From the cell containing the given text, extract its center point as (x, y) coordinate. 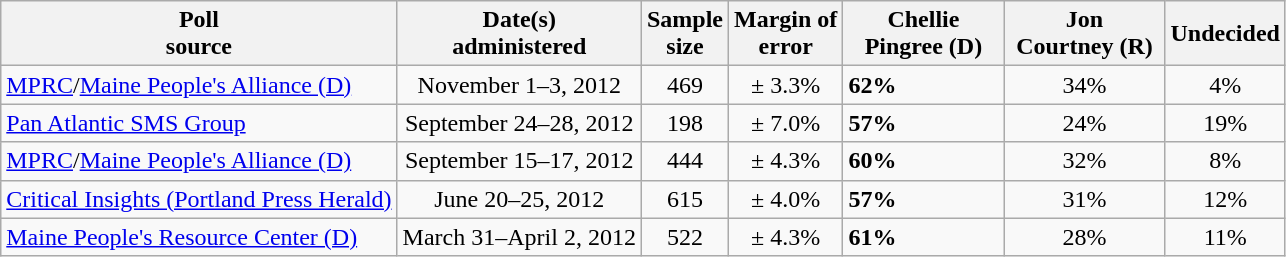
60% (924, 161)
± 4.0% (786, 199)
34% (1084, 85)
ChelliePingree (D) (924, 34)
31% (1084, 199)
24% (1084, 123)
Pollsource (199, 34)
Undecided (1225, 34)
June 20–25, 2012 (519, 199)
522 (684, 237)
444 (684, 161)
615 (684, 199)
Critical Insights (Portland Press Herald) (199, 199)
32% (1084, 161)
± 7.0% (786, 123)
JonCourtney (R) (1084, 34)
Date(s)administered (519, 34)
September 15–17, 2012 (519, 161)
12% (1225, 199)
September 24–28, 2012 (519, 123)
March 31–April 2, 2012 (519, 237)
469 (684, 85)
November 1–3, 2012 (519, 85)
Maine People's Resource Center (D) (199, 237)
Pan Atlantic SMS Group (199, 123)
198 (684, 123)
62% (924, 85)
28% (1084, 237)
Samplesize (684, 34)
61% (924, 237)
± 3.3% (786, 85)
4% (1225, 85)
19% (1225, 123)
11% (1225, 237)
Margin oferror (786, 34)
8% (1225, 161)
